Capture the cell that displays the provided text and extract its (X, Y) central coordinate. 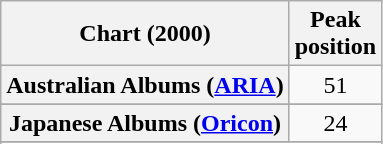
Japanese Albums (Oricon) (145, 123)
51 (335, 85)
Chart (2000) (145, 34)
Australian Albums (ARIA) (145, 85)
24 (335, 123)
Peakposition (335, 34)
